Output the [x, y] coordinate of the center of the cell containing the given text.  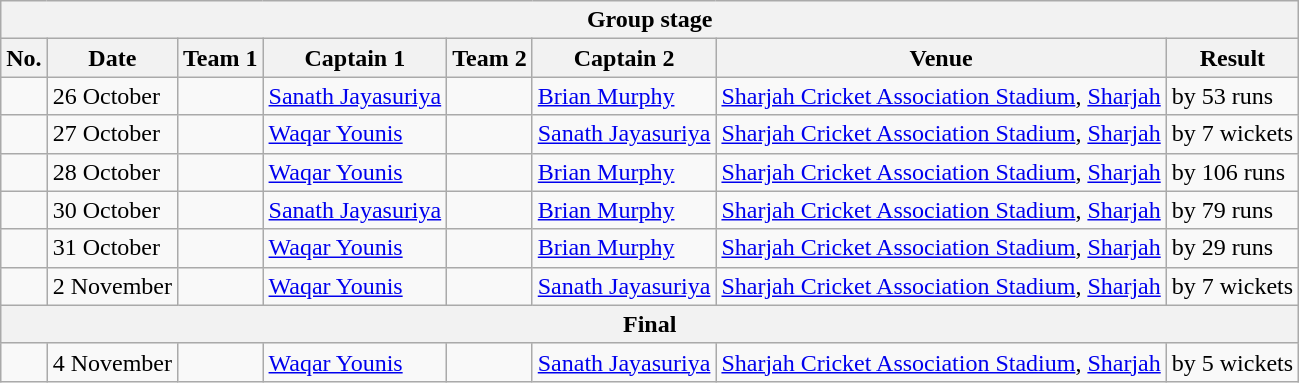
by 29 runs [1232, 248]
31 October [112, 248]
by 79 runs [1232, 210]
2 November [112, 286]
Team 1 [221, 58]
by 106 runs [1232, 172]
4 November [112, 362]
Group stage [650, 20]
by 53 runs [1232, 96]
30 October [112, 210]
by 5 wickets [1232, 362]
Captain 2 [624, 58]
Venue [941, 58]
28 October [112, 172]
Team 2 [490, 58]
26 October [112, 96]
Result [1232, 58]
Date [112, 58]
27 October [112, 134]
Captain 1 [355, 58]
No. [24, 58]
Final [650, 324]
